Determine the [x, y] coordinate at the center of the cell enclosing the given text.  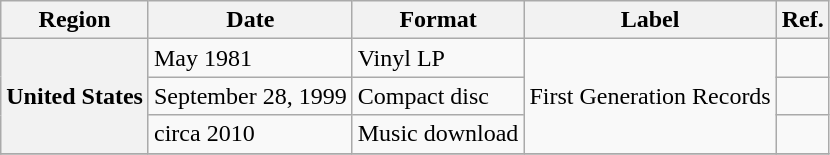
Format [438, 20]
Compact disc [438, 96]
Region [75, 20]
Music download [438, 134]
Date [250, 20]
Label [650, 20]
circa 2010 [250, 134]
May 1981 [250, 58]
Ref. [802, 20]
First Generation Records [650, 96]
United States [75, 96]
September 28, 1999 [250, 96]
Vinyl LP [438, 58]
